Detect which cell encompasses the target text, then output its [x, y] center coordinate. 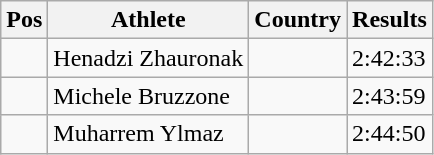
Michele Bruzzone [148, 96]
Athlete [148, 20]
Henadzi Zhauronak [148, 58]
2:43:59 [390, 96]
Country [298, 20]
Pos [24, 20]
2:42:33 [390, 58]
2:44:50 [390, 134]
Muharrem Ylmaz [148, 134]
Results [390, 20]
